Search for the cell housing the specified text and yield its (x, y) center coordinate. 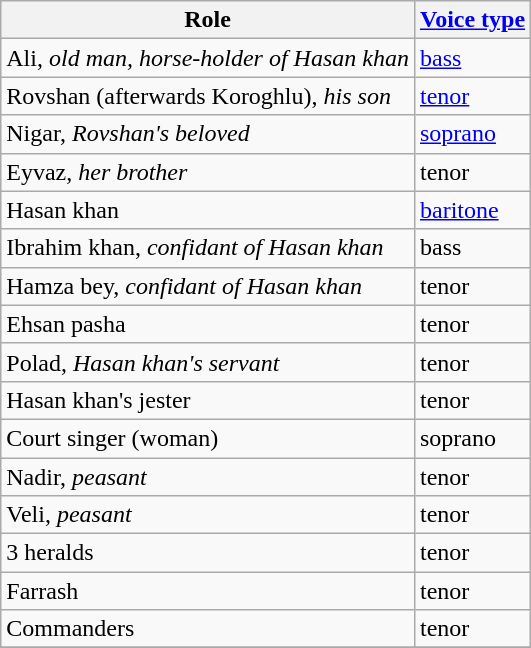
Eyvaz, her brother (208, 172)
Ehsan pasha (208, 324)
Ali, old man, horse-holder of Hasan khan (208, 58)
Rovshan (afterwards Koroghlu), his son (208, 96)
Role (208, 20)
3 heralds (208, 553)
Hasan khan's jester (208, 400)
Ibrahim khan, confidant of Hasan khan (208, 248)
Veli, peasant (208, 515)
Voice type (472, 20)
Polad, Hasan khan's servant (208, 362)
baritone (472, 210)
Hamza bey, confidant of Hasan khan (208, 286)
Hasan khan (208, 210)
Farrash (208, 591)
Commanders (208, 629)
Nigar, Rovshan's beloved (208, 134)
Court singer (woman) (208, 438)
Nadir, peasant (208, 477)
